Detect which cell encompasses the target text, then output its [X, Y] center coordinate. 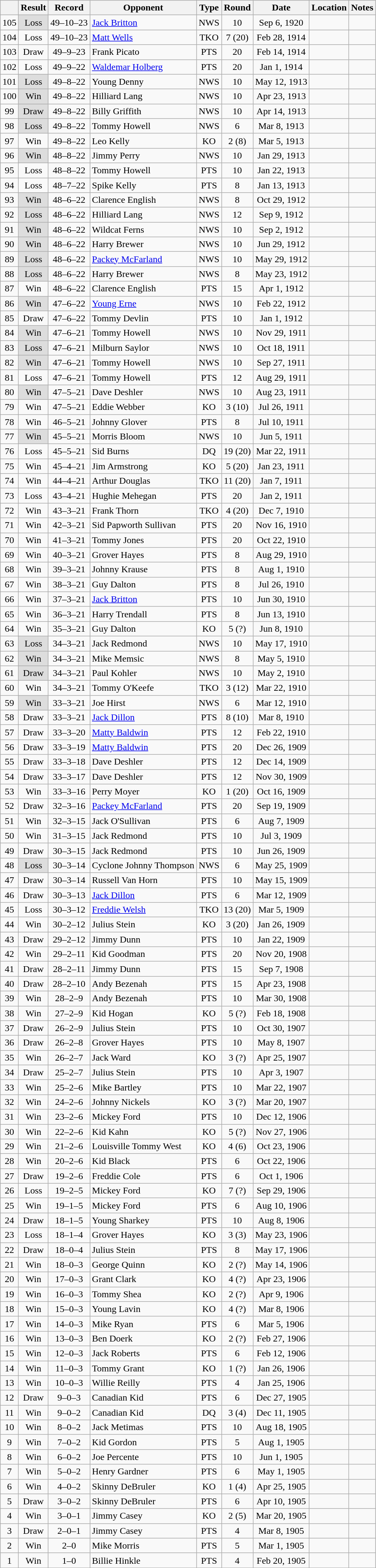
Nov 20, 1908 [281, 954]
33–3–20 [69, 732]
57 [9, 732]
Billie Hinkle [143, 1560]
Jan 26, 1909 [281, 925]
Apr 1, 1912 [281, 289]
13–0–3 [69, 1338]
7 (?) [237, 1191]
37–3–21 [69, 599]
Sep 29, 1906 [281, 1191]
93 [9, 200]
Mar 20, 1907 [281, 1102]
102 [9, 67]
Type [209, 8]
43–3–21 [69, 510]
Harry Trendall [143, 614]
Aug 8, 1906 [281, 1220]
3 (3) [237, 1235]
Kid Gordon [143, 1442]
61 [9, 673]
May 25, 1909 [281, 865]
30–3–12 [69, 910]
Record [69, 8]
48–7–22 [69, 185]
Young Denny [143, 82]
81 [9, 377]
Louisville Tommy West [143, 1146]
Aug 29, 1910 [281, 555]
Kid Kahn [143, 1132]
69 [9, 555]
63 [9, 643]
36 [9, 1043]
May 17, 1910 [281, 643]
78 [9, 422]
49–9–23 [69, 52]
71 [9, 525]
100 [9, 96]
13 (20) [237, 910]
42–3–21 [69, 525]
47 [9, 880]
16–0–3 [69, 1294]
Feb 18, 1908 [281, 1013]
84 [9, 333]
4–0–2 [69, 1486]
Young Erne [143, 303]
39 [9, 998]
Matt Wells [143, 37]
Grant Clark [143, 1279]
Mar 5, 1906 [281, 1324]
41–3–21 [69, 540]
88 [9, 274]
83 [9, 348]
Tommy Grant [143, 1368]
Apr 25, 1907 [281, 1058]
29 [9, 1146]
Jack Roberts [143, 1353]
Young Lavin [143, 1309]
Russell Van Horn [143, 880]
Freddie Welsh [143, 910]
91 [9, 230]
Apr 10, 1905 [281, 1501]
64 [9, 629]
Ben Doerk [143, 1338]
Mar 12, 1909 [281, 895]
Jan 1, 1914 [281, 67]
Feb 12, 1906 [281, 1353]
49–9–22 [69, 67]
Jimmy Perry [143, 155]
30 [9, 1132]
Jack Ward [143, 1058]
26–2–9 [69, 1028]
Sid Burns [143, 451]
28–2–11 [69, 969]
51 [9, 821]
80 [9, 392]
21–2–6 [69, 1146]
46–5–21 [69, 422]
May 23, 1906 [281, 1235]
Mike Ryan [143, 1324]
Apr 25, 1905 [281, 1486]
30–3–15 [69, 850]
Jun 26, 1909 [281, 850]
Jul 10, 1911 [281, 422]
Oct 1, 1906 [281, 1176]
Dec 26, 1909 [281, 747]
2–0–1 [69, 1531]
25–2–7 [69, 1072]
37 [9, 1028]
Tommy Jones [143, 540]
Aug 10, 1906 [281, 1206]
89 [9, 259]
Feb 22, 1912 [281, 303]
82 [9, 362]
30–3–13 [69, 895]
Mar 22, 1907 [281, 1087]
Johnny Glover [143, 422]
35–3–21 [69, 629]
Oct 30, 1907 [281, 1028]
Jun 13, 1910 [281, 614]
98 [9, 126]
Apr 9, 1906 [281, 1294]
Aug 7, 1909 [281, 821]
Jul 26, 1910 [281, 584]
25–2–6 [69, 1087]
Joe Hirst [143, 703]
40–3–21 [69, 555]
27–2–9 [69, 1013]
104 [9, 37]
Frank Thorn [143, 510]
Jan 2, 1911 [281, 496]
Jun 30, 1910 [281, 599]
Kid Hogan [143, 1013]
Sep 7, 1908 [281, 969]
3 (12) [237, 688]
Johnny Nickels [143, 1102]
13 [9, 1383]
Oct 29, 1912 [281, 200]
5–0–2 [69, 1472]
Aug 1, 1910 [281, 570]
24–2–6 [69, 1102]
32 [9, 1102]
34 [9, 1072]
Henry Gardner [143, 1472]
95 [9, 170]
26 [9, 1191]
Morris Bloom [143, 437]
74 [9, 481]
3 (4) [237, 1413]
Sep 2, 1912 [281, 230]
Mar 8, 1910 [281, 718]
22–2–6 [69, 1132]
52 [9, 806]
19 (20) [237, 451]
29–2–12 [69, 939]
59 [9, 703]
Apr 14, 1913 [281, 111]
Arthur Douglas [143, 481]
Round [237, 8]
17–0–3 [69, 1279]
103 [9, 52]
9–0–3 [69, 1398]
Young Sharkey [143, 1220]
20–2–6 [69, 1161]
Cyclone Johnny Thompson [143, 865]
Dec 27, 1905 [281, 1398]
28 [9, 1161]
Nov 30, 1909 [281, 777]
1 (?) [237, 1368]
92 [9, 215]
Freddie Cole [143, 1176]
2–0 [69, 1545]
15–0–3 [69, 1309]
May 8, 1907 [281, 1043]
Sep 19, 1909 [281, 806]
17 [9, 1324]
Mar 8, 1905 [281, 1531]
30–2–12 [69, 925]
31–3–15 [69, 836]
7 (20) [237, 37]
45–4–21 [69, 466]
85 [9, 318]
7–0–2 [69, 1442]
54 [9, 777]
29–2–11 [69, 954]
9–0–2 [69, 1413]
Mar 20, 1905 [281, 1516]
62 [9, 659]
Mar 8, 1913 [281, 126]
Date [281, 8]
33–3–18 [69, 762]
19–2–5 [69, 1191]
Result [33, 8]
4 (20) [237, 510]
18–0–3 [69, 1265]
May 1, 1905 [281, 1472]
68 [9, 570]
Oct 22, 1906 [281, 1161]
42 [9, 954]
46 [9, 895]
3–0–2 [69, 1501]
Willie Reilly [143, 1383]
Mar 5, 1913 [281, 141]
Mike Bartley [143, 1087]
May 23, 1912 [281, 274]
66 [9, 599]
Mar 5, 1909 [281, 910]
11–0–3 [69, 1368]
Hughie Mehegan [143, 496]
Nov 29, 1911 [281, 333]
19–2–6 [69, 1176]
Feb 28, 1914 [281, 37]
May 17, 1906 [281, 1250]
72 [9, 510]
Kid Black [143, 1161]
55 [9, 762]
10–0–3 [69, 1383]
Jack O'Sullivan [143, 821]
99 [9, 111]
Jan 26, 1906 [281, 1368]
14 [9, 1368]
105 [9, 23]
Frank Picato [143, 52]
Tommy O'Keefe [143, 688]
24 [9, 1220]
Dec 11, 1905 [281, 1413]
Leo Kelly [143, 141]
28–2–9 [69, 998]
87 [9, 289]
Feb 20, 1905 [281, 1560]
May 15, 1909 [281, 880]
Mar 1, 1905 [281, 1545]
Mar 30, 1908 [281, 998]
3 [9, 1531]
36–3–21 [69, 614]
Tommy Shea [143, 1294]
2 (8) [237, 141]
23 [9, 1235]
45 [9, 910]
14–0–3 [69, 1324]
Jan 23, 1911 [281, 466]
Mar 12, 1910 [281, 703]
Nov 16, 1910 [281, 525]
Apr 23, 1913 [281, 96]
Dec 14, 1909 [281, 762]
76 [9, 451]
Mar 22, 1911 [281, 451]
Oct 18, 1911 [281, 348]
Jan 13, 1913 [281, 185]
94 [9, 185]
19 [9, 1294]
39–3–21 [69, 570]
Jun 1, 1905 [281, 1457]
1 (4) [237, 1486]
38–3–21 [69, 584]
18–0–4 [69, 1250]
Mar 22, 1910 [281, 688]
9 [9, 1442]
Location [329, 8]
33–3–17 [69, 777]
Feb 27, 1906 [281, 1338]
Apr 23, 1908 [281, 984]
Aug 1, 1905 [281, 1442]
Waldemar Holberg [143, 67]
5 (20) [237, 466]
3–0–1 [69, 1516]
58 [9, 718]
Jan 22, 1913 [281, 170]
May 12, 1913 [281, 82]
Jack Metimas [143, 1427]
Mar 8, 1906 [281, 1309]
27 [9, 1176]
Jul 26, 1911 [281, 407]
Jan 25, 1906 [281, 1383]
18–1–4 [69, 1235]
3 (20) [237, 925]
Aug 23, 1911 [281, 392]
Sep 27, 1911 [281, 362]
Jun 8, 1910 [281, 629]
21 [9, 1265]
Apr 3, 1907 [281, 1072]
Aug 29, 1911 [281, 377]
Jan 29, 1913 [281, 155]
Mike Memsic [143, 659]
33–3–19 [69, 747]
96 [9, 155]
1 (20) [237, 791]
Johnny Krause [143, 570]
90 [9, 244]
Feb 22, 1910 [281, 732]
49 [9, 850]
77 [9, 437]
2 [9, 1545]
Perry Moyer [143, 791]
18 [9, 1309]
79 [9, 407]
2 (5) [237, 1516]
73 [9, 496]
53 [9, 791]
Mike Morris [143, 1545]
8 (10) [237, 718]
7 [9, 1472]
Jan 1, 1912 [281, 318]
26–2–7 [69, 1058]
Milburn Saylor [143, 348]
Paul Kohler [143, 673]
Oct 23, 1906 [281, 1146]
Notes [362, 8]
75 [9, 466]
86 [9, 303]
56 [9, 747]
Tommy Devlin [143, 318]
George Quinn [143, 1265]
43 [9, 939]
67 [9, 584]
Dec 12, 1906 [281, 1117]
Sep 6, 1920 [281, 23]
1 [9, 1560]
Opponent [143, 8]
44–4–21 [69, 481]
Jan 7, 1911 [281, 481]
22 [9, 1250]
8–0–2 [69, 1427]
Jan 22, 1909 [281, 939]
Kid Goodman [143, 954]
Oct 22, 1910 [281, 540]
Aug 18, 1905 [281, 1427]
11 [9, 1413]
32–3–16 [69, 806]
16 [9, 1338]
25 [9, 1206]
May 2, 1910 [281, 673]
Sep 9, 1912 [281, 215]
Nov 27, 1906 [281, 1132]
Jul 3, 1909 [281, 836]
28–2–10 [69, 984]
1–0 [69, 1560]
18–1–5 [69, 1220]
4 (6) [237, 1146]
May 29, 1912 [281, 259]
Apr 23, 1906 [281, 1279]
70 [9, 540]
101 [9, 82]
Joe Percente [143, 1457]
Dec 7, 1910 [281, 510]
Oct 16, 1909 [281, 791]
19–1–5 [69, 1206]
44 [9, 925]
33–3–16 [69, 791]
Jim Armstrong [143, 466]
Jun 5, 1911 [281, 437]
Sid Papworth Sullivan [143, 525]
Wildcat Ferns [143, 230]
50 [9, 836]
43–4–21 [69, 496]
33 [9, 1087]
48 [9, 865]
Billy Griffith [143, 111]
60 [9, 688]
97 [9, 141]
12–0–3 [69, 1353]
32–3–15 [69, 821]
26–2–8 [69, 1043]
May 14, 1906 [281, 1265]
3 (10) [237, 407]
Spike Kelly [143, 185]
May 5, 1910 [281, 659]
11 (20) [237, 481]
35 [9, 1058]
40 [9, 984]
41 [9, 969]
31 [9, 1117]
Eddie Webber [143, 407]
65 [9, 614]
Feb 14, 1914 [281, 52]
6–0–2 [69, 1457]
Jun 29, 1912 [281, 244]
23–2–6 [69, 1117]
38 [9, 1013]
